Determine the (X, Y) coordinate at the center of the cell enclosing the given text.  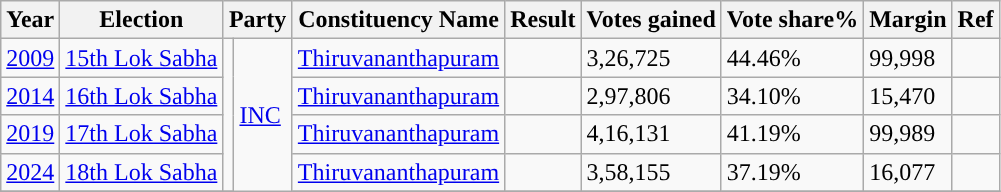
16,077 (908, 172)
2014 (30, 96)
2019 (30, 134)
Election (142, 20)
2024 (30, 172)
2009 (30, 58)
17th Lok Sabha (142, 134)
Year (30, 20)
3,26,725 (651, 58)
44.46% (792, 58)
37.19% (792, 172)
2,97,806 (651, 96)
3,58,155 (651, 172)
15th Lok Sabha (142, 58)
Votes gained (651, 20)
18th Lok Sabha (142, 172)
Result (543, 20)
16th Lok Sabha (142, 96)
Vote share% (792, 20)
Margin (908, 20)
15,470 (908, 96)
INC (263, 115)
4,16,131 (651, 134)
34.10% (792, 96)
Ref (976, 20)
99,989 (908, 134)
99,998 (908, 58)
Constituency Name (398, 20)
Party (258, 20)
41.19% (792, 134)
